Find where the given text appears and provide that cell's center as [X, Y] coordinate. 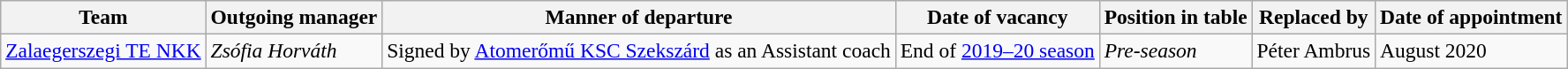
Outgoing manager [294, 17]
Date of vacancy [998, 17]
Team [103, 17]
August 2020 [1471, 50]
Péter Ambrus [1314, 50]
Position in table [1176, 17]
Replaced by [1314, 17]
Zsófia Horváth [294, 50]
Zalaegerszegi TE NKK [103, 50]
Signed by Atomerőmű KSC Szekszárd as an Assistant coach [639, 50]
End of 2019–20 season [998, 50]
Manner of departure [639, 17]
Pre-season [1176, 50]
Date of appointment [1471, 17]
